Capture the cell that displays the provided text and extract its (X, Y) central coordinate. 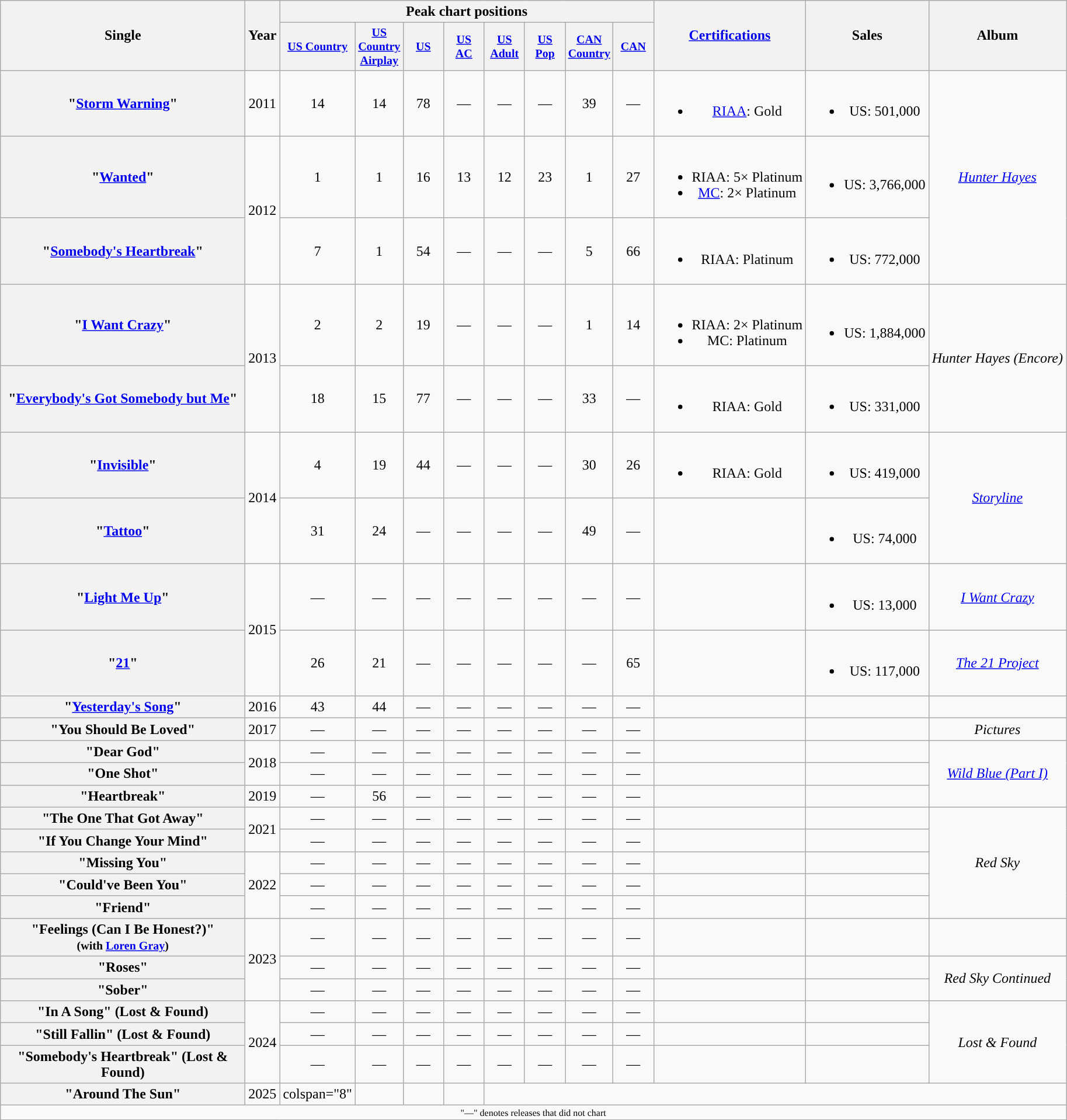
US: 74,000 (867, 531)
2011 (263, 103)
16 (423, 177)
"One Shot" (123, 774)
31 (318, 531)
56 (379, 796)
2018 (263, 763)
CAN Country (589, 47)
"Tattoo" (123, 531)
2025 (263, 1094)
RIAA: 5× PlatinumMC: 2× Platinum (730, 177)
US: 772,000 (867, 251)
RIAA: 2× PlatinumMC: Platinum (730, 325)
18 (318, 399)
"Somebody's Heartbreak" (123, 251)
"In A Song" (Lost & Found) (123, 1012)
"Around The Sun" (123, 1094)
US Country Airplay (379, 47)
"Wanted" (123, 177)
2022 (263, 885)
5 (589, 251)
"Feelings (Can I Be Honest?)"(with Loren Gray) (123, 937)
The 21 Project (998, 663)
Certifications (730, 36)
30 (589, 465)
"The One That Got Away" (123, 818)
Peak chart positions (467, 12)
"Somebody's Heartbreak" (Lost & Found) (123, 1064)
USAdult (505, 47)
colspan="8" (318, 1094)
43 (318, 707)
US: 331,000 (867, 399)
Storyline (998, 498)
66 (633, 251)
2021 (263, 829)
4 (318, 465)
Year (263, 36)
USAC (464, 47)
2015 (263, 630)
CAN (633, 47)
Lost & Found (998, 1042)
"Light Me Up" (123, 597)
78 (423, 103)
24 (379, 531)
"Friend" (123, 907)
13 (464, 177)
"Missing You" (123, 862)
2014 (263, 498)
"Roses" (123, 968)
Red Sky (998, 862)
US: 117,000 (867, 663)
2012 (263, 210)
65 (633, 663)
Wild Blue (Part I) (998, 774)
US: 3,766,000 (867, 177)
77 (423, 399)
"—" denotes releases that did not chart (534, 1112)
"Everybody's Got Somebody but Me" (123, 399)
Hunter Hayes (Encore) (998, 357)
Album (998, 36)
2013 (263, 357)
US: 419,000 (867, 465)
RIAA: Platinum (730, 251)
"You Should Be Loved" (123, 729)
US Country (318, 47)
"Heartbreak" (123, 796)
Hunter Hayes (998, 177)
2016 (263, 707)
Sales (867, 36)
21 (379, 663)
Single (123, 36)
"Sober" (123, 990)
39 (589, 103)
US (423, 47)
"If You Change Your Mind" (123, 840)
"21" (123, 663)
23 (544, 177)
Red Sky Continued (998, 979)
"Storm Warning" (123, 103)
7 (318, 251)
2024 (263, 1042)
"Yesterday's Song" (123, 707)
2023 (263, 959)
33 (589, 399)
27 (633, 177)
"Still Fallin" (Lost & Found) (123, 1034)
"Dear God" (123, 752)
"Invisible" (123, 465)
12 (505, 177)
49 (589, 531)
"I Want Crazy" (123, 325)
US: 501,000 (867, 103)
I Want Crazy (998, 597)
2019 (263, 796)
15 (379, 399)
54 (423, 251)
"Could've Been You" (123, 885)
US: 1,884,000 (867, 325)
Pictures (998, 729)
US: 13,000 (867, 597)
USPop (544, 47)
2017 (263, 729)
